Search for the cell housing the specified text and yield its [X, Y] center coordinate. 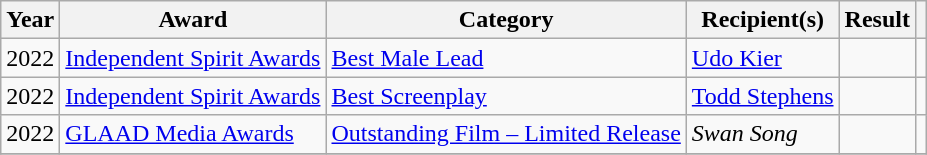
Swan Song [762, 134]
GLAAD Media Awards [193, 134]
Award [193, 20]
Todd Stephens [762, 96]
Udo Kier [762, 58]
Result [877, 20]
Year [30, 20]
Outstanding Film – Limited Release [506, 134]
Best Screenplay [506, 96]
Best Male Lead [506, 58]
Category [506, 20]
Recipient(s) [762, 20]
